Extract the (x, y) coordinate from the center of the cell holding the provided text.  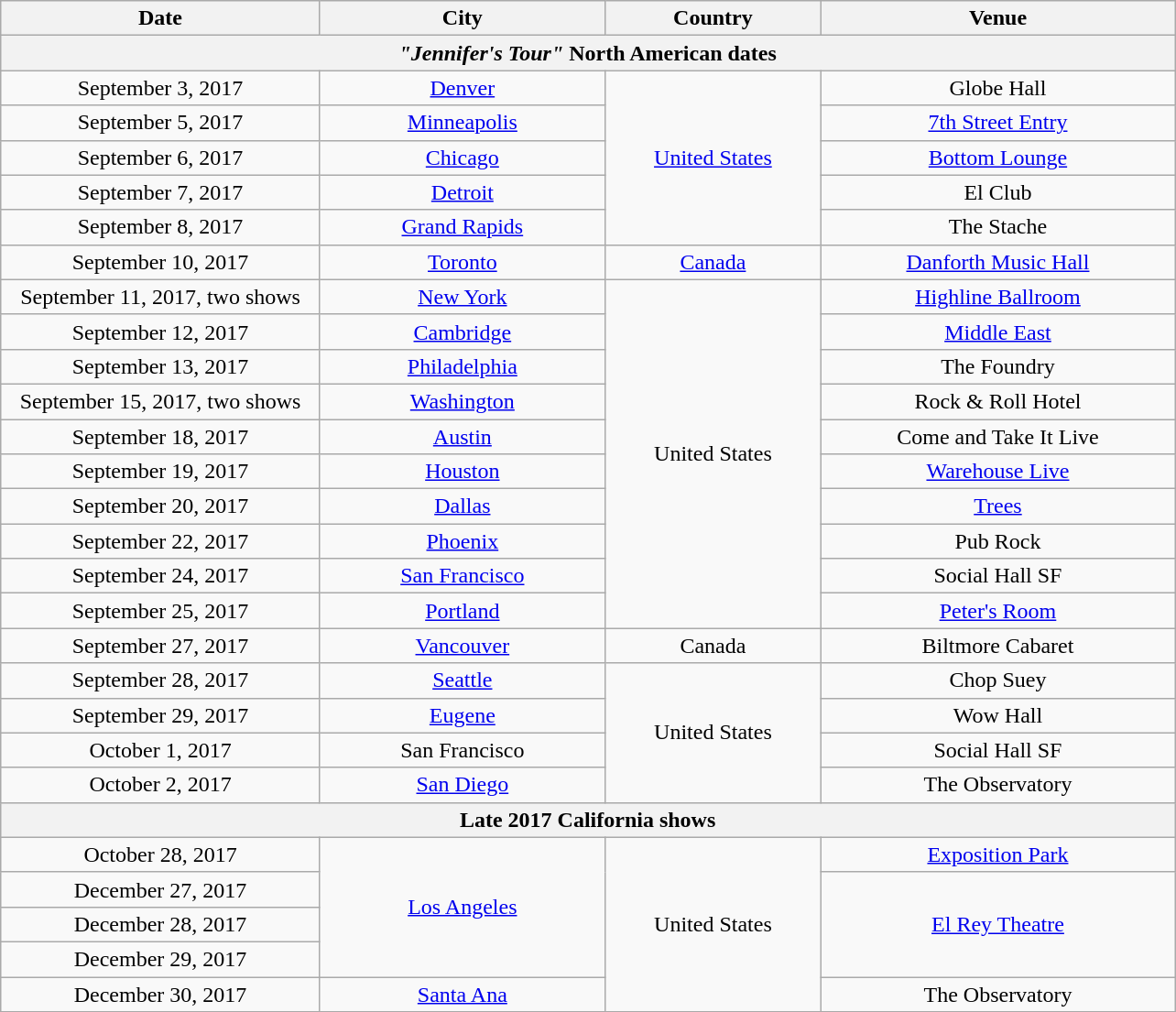
September 5, 2017 (161, 123)
Santa Ana (462, 994)
"Jennifer's Tour" North American dates (588, 53)
Phoenix (462, 541)
Toronto (462, 262)
El Rey Theatre (997, 924)
September 12, 2017 (161, 332)
Warehouse Live (997, 472)
Come and Take It Live (997, 437)
Bottom Lounge (997, 158)
September 7, 2017 (161, 192)
7th Street Entry (997, 123)
Seattle (462, 680)
September 20, 2017 (161, 506)
City (462, 18)
September 3, 2017 (161, 88)
September 18, 2017 (161, 437)
Detroit (462, 192)
Chop Suey (997, 680)
September 25, 2017 (161, 611)
September 6, 2017 (161, 158)
Vancouver (462, 646)
Peter's Room (997, 611)
September 22, 2017 (161, 541)
September 10, 2017 (161, 262)
December 27, 2017 (161, 889)
Minneapolis (462, 123)
October 1, 2017 (161, 750)
Houston (462, 472)
Globe Hall (997, 88)
Middle East (997, 332)
San Diego (462, 785)
Date (161, 18)
Exposition Park (997, 854)
September 13, 2017 (161, 366)
Los Angeles (462, 907)
Cambridge (462, 332)
September 15, 2017, two shows (161, 401)
Wow Hall (997, 715)
El Club (997, 192)
Biltmore Cabaret (997, 646)
September 24, 2017 (161, 576)
September 11, 2017, two shows (161, 297)
Trees (997, 506)
September 29, 2017 (161, 715)
Philadelphia (462, 366)
Washington (462, 401)
New York (462, 297)
September 28, 2017 (161, 680)
The Foundry (997, 366)
September 27, 2017 (161, 646)
Late 2017 California shows (588, 820)
September 19, 2017 (161, 472)
December 29, 2017 (161, 959)
December 30, 2017 (161, 994)
Eugene (462, 715)
Denver (462, 88)
Rock & Roll Hotel (997, 401)
December 28, 2017 (161, 924)
Danforth Music Hall (997, 262)
Austin (462, 437)
Country (713, 18)
October 28, 2017 (161, 854)
The Stache (997, 227)
Highline Ballroom (997, 297)
Venue (997, 18)
Pub Rock (997, 541)
Grand Rapids (462, 227)
October 2, 2017 (161, 785)
Chicago (462, 158)
Portland (462, 611)
September 8, 2017 (161, 227)
Dallas (462, 506)
